Provide the (X, Y) coordinate of the cell's center where the given text is located.  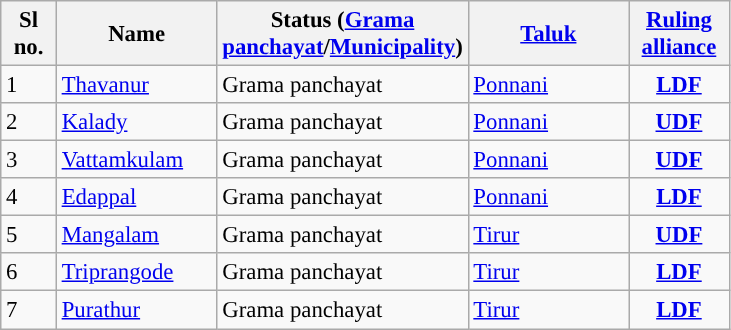
Kalady (136, 122)
Name (136, 34)
Purathur (136, 310)
5 (29, 235)
6 (29, 273)
Ruling alliance (680, 34)
2 (29, 122)
Mangalam (136, 235)
Triprangode (136, 273)
7 (29, 310)
Taluk (548, 34)
Status (Grama panchayat/Municipality) (342, 34)
1 (29, 85)
Vattamkulam (136, 160)
Sl no. (29, 34)
3 (29, 160)
Thavanur (136, 85)
4 (29, 197)
Edappal (136, 197)
